Provide the [X, Y] coordinate of the cell's center where the given text is located.  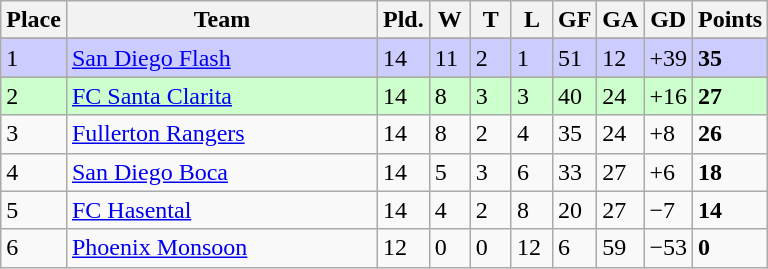
Pld. [404, 20]
Phoenix Monsoon [222, 248]
+6 [668, 172]
40 [574, 96]
−7 [668, 210]
San Diego Flash [222, 58]
20 [574, 210]
FC Santa Clarita [222, 96]
GA [620, 20]
+8 [668, 134]
11 [450, 58]
18 [730, 172]
59 [620, 248]
+39 [668, 58]
Place [34, 20]
Team [222, 20]
−53 [668, 248]
Fullerton Rangers [222, 134]
+16 [668, 96]
San Diego Boca [222, 172]
W [450, 20]
GF [574, 20]
FC Hasental [222, 210]
L [532, 20]
33 [574, 172]
Points [730, 20]
T [490, 20]
GD [668, 20]
26 [730, 134]
51 [574, 58]
